Extract the [x, y] coordinate from the center of the cell holding the provided text.  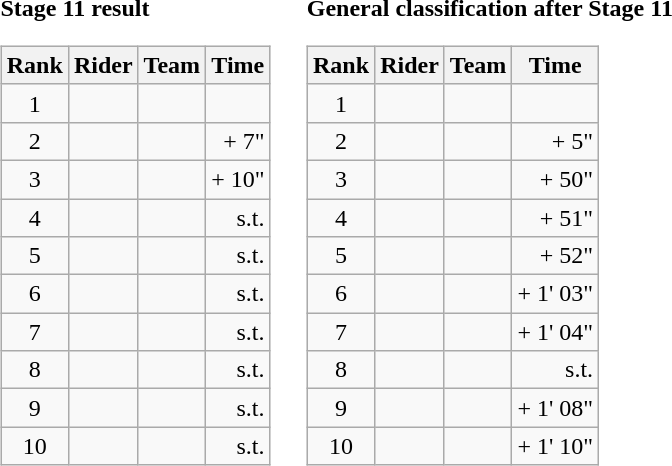
+ 5" [556, 141]
+ 52" [556, 256]
+ 51" [556, 217]
+ 1' 03" [556, 294]
+ 10" [238, 179]
+ 1' 04" [556, 332]
+ 1' 08" [556, 408]
+ 7" [238, 141]
+ 50" [556, 179]
+ 1' 10" [556, 446]
